Search for the cell housing the specified text and yield its [X, Y] center coordinate. 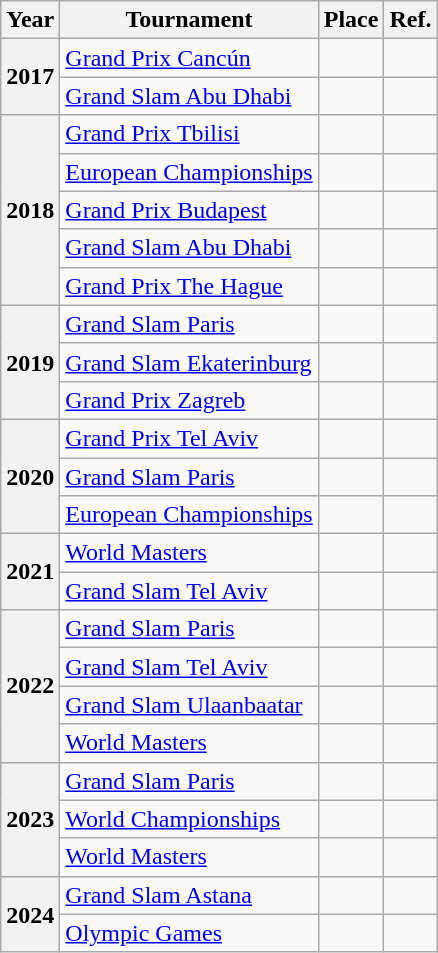
Grand Slam Ekaterinburg [189, 362]
Grand Prix Zagreb [189, 400]
Tournament [189, 20]
Grand Prix Budapest [189, 210]
Grand Slam Astana [189, 895]
2024 [30, 914]
Grand Prix Cancún [189, 58]
2020 [30, 476]
Ref. [410, 20]
2023 [30, 819]
Grand Prix Tel Aviv [189, 438]
2022 [30, 686]
World Championships [189, 819]
2019 [30, 362]
2017 [30, 77]
Olympic Games [189, 933]
Grand Prix The Hague [189, 286]
Grand Slam Ulaanbaatar [189, 705]
Year [30, 20]
Place [351, 20]
Grand Prix Tbilisi [189, 134]
2021 [30, 572]
2018 [30, 210]
